Detect which cell encompasses the target text, then output its [x, y] center coordinate. 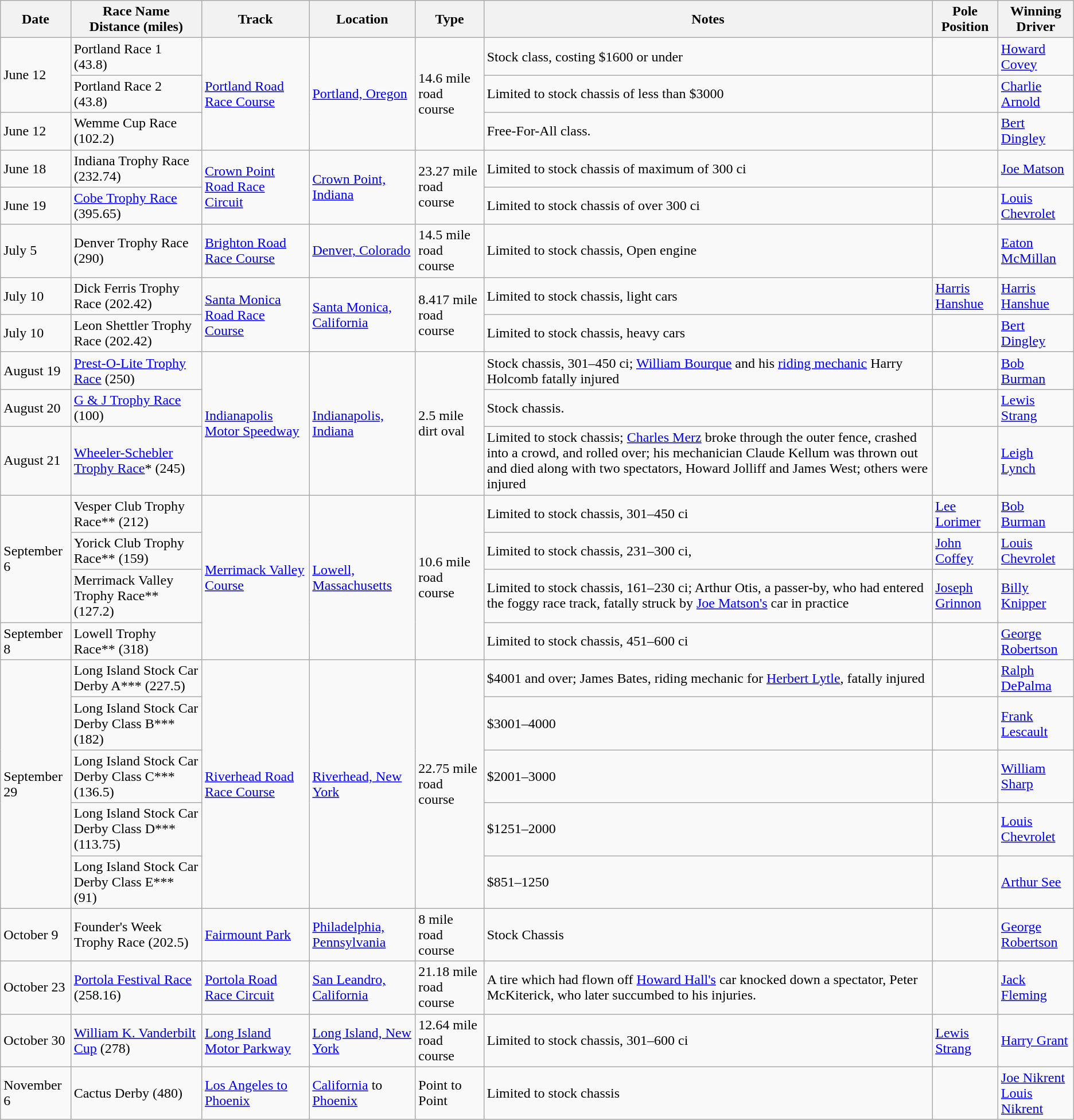
Long Island Motor Parkway [255, 1040]
Wheeler-Schebler Trophy Race* (245) [136, 460]
Howard Covey [1036, 56]
Limited to stock chassis of maximum of 300 ci [708, 169]
Ralph DePalma [1036, 678]
Portola Road Race Circuit [255, 987]
Fairmount Park [255, 935]
Indianapolis, Indiana [363, 423]
Long Island Stock Car Derby Class E*** (91) [136, 882]
Philadelphia, Pennsylvania [363, 935]
Limited to stock chassis of over 300 ci [708, 205]
Santa Monica Road Race Course [255, 314]
Lowell Trophy Race** (318) [136, 641]
Point to Point [450, 1093]
Long Island Stock Car Derby Class D*** (113.75) [136, 829]
$4001 and over; James Bates, riding mechanic for Herbert Lytle, fatally injured [708, 678]
October 23 [36, 987]
Harry Grant [1036, 1040]
Denver, Colorado [363, 251]
Charlie Arnold [1036, 94]
San Leandro, California [363, 987]
Limited to stock chassis, 161–230 ci; Arthur Otis, a passer-by, who had entered the foggy race track, fatally struck by Joe Matson's car in practice [708, 596]
Crown Point Road Race Circuit [255, 187]
$851–1250 [708, 882]
8.417 mile road course [450, 314]
Long Island Stock Car Derby Class B*** (182) [136, 724]
23.27 mile road course [450, 187]
Crown Point, Indiana [363, 187]
Frank Lescault [1036, 724]
Limited to stock chassis, 451–600 ci [708, 641]
22.75 mile road course [450, 784]
Limited to stock chassis, heavy cars [708, 333]
Type [450, 20]
10.6 mile road course [450, 577]
Brighton Road Race Course [255, 251]
Portola Festival Race (258.16) [136, 987]
Race NameDistance (miles) [136, 20]
June 19 [36, 205]
Stock Chassis [708, 935]
Track [255, 20]
Billy Knipper [1036, 596]
Cobe Trophy Race (395.65) [136, 205]
John Coffey [965, 551]
October 30 [36, 1040]
Vesper Club Trophy Race** (212) [136, 513]
$1251–2000 [708, 829]
Wemme Cup Race (102.2) [136, 131]
8 mile road course [450, 935]
Cactus Derby (480) [136, 1093]
Indiana Trophy Race (232.74) [136, 169]
Long Island Stock Car Derby A*** (227.5) [136, 678]
September 8 [36, 641]
14.5 mile road course [450, 251]
Lee Lorimer [965, 513]
William Sharp [1036, 776]
July 5 [36, 251]
Stock class, costing $1600 or under [708, 56]
Winning Driver [1036, 20]
October 9 [36, 935]
Leigh Lynch [1036, 460]
21.18 mile road course [450, 987]
Limited to stock chassis of less than $3000 [708, 94]
Portland Race 1 (43.8) [136, 56]
Merrimack Valley Trophy Race** (127.2) [136, 596]
Joe NikrentLouis Nikrent [1036, 1093]
Merrimack Valley Course [255, 577]
14.6 mile road course [450, 94]
$2001–3000 [708, 776]
Limited to stock chassis, Open engine [708, 251]
Prest-O-Lite Trophy Race (250) [136, 371]
September 29 [36, 784]
Portland Road Race Course [255, 94]
12.64 mile road course [450, 1040]
Portland Race 2 (43.8) [136, 94]
August 19 [36, 371]
Denver Trophy Race (290) [136, 251]
Free-For-All class. [708, 131]
Arthur See [1036, 882]
August 21 [36, 460]
Los Angeles to Phoenix [255, 1093]
Santa Monica, California [363, 314]
California to Phoenix [363, 1093]
Stock chassis. [708, 407]
Limited to stock chassis [708, 1093]
Jack Fleming [1036, 987]
Notes [708, 20]
Joe Matson [1036, 169]
Date [36, 20]
June 18 [36, 169]
William K. Vanderbilt Cup (278) [136, 1040]
Stock chassis, 301–450 ci; William Bourque and his riding mechanic Harry Holcomb fatally injured [708, 371]
Portland, Oregon [363, 94]
Location [363, 20]
Limited to stock chassis, 231–300 ci, [708, 551]
Long Island, New York [363, 1040]
Limited to stock chassis, light cars [708, 296]
Riverhead, New York [363, 784]
August 20 [36, 407]
Limited to stock chassis, 301–600 ci [708, 1040]
2.5 mile dirt oval [450, 423]
$3001–4000 [708, 724]
Eaton McMillan [1036, 251]
Dick Ferris Trophy Race (202.42) [136, 296]
Limited to stock chassis, 301–450 ci [708, 513]
Long Island Stock Car Derby Class C*** (136.5) [136, 776]
Yorick Club Trophy Race** (159) [136, 551]
September 6 [36, 558]
Riverhead Road Race Course [255, 784]
November 6 [36, 1093]
Pole Position [965, 20]
G & J Trophy Race (100) [136, 407]
Lowell, Massachusetts [363, 577]
Leon Shettler Trophy Race (202.42) [136, 333]
Founder's Week Trophy Race (202.5) [136, 935]
Indianapolis Motor Speedway [255, 423]
A tire which had flown off Howard Hall's car knocked down a spectator, Peter McKiterick, who later succumbed to his injuries. [708, 987]
Joseph Grinnon [965, 596]
